Provide the [x, y] coordinate of the cell's center where the given text is located.  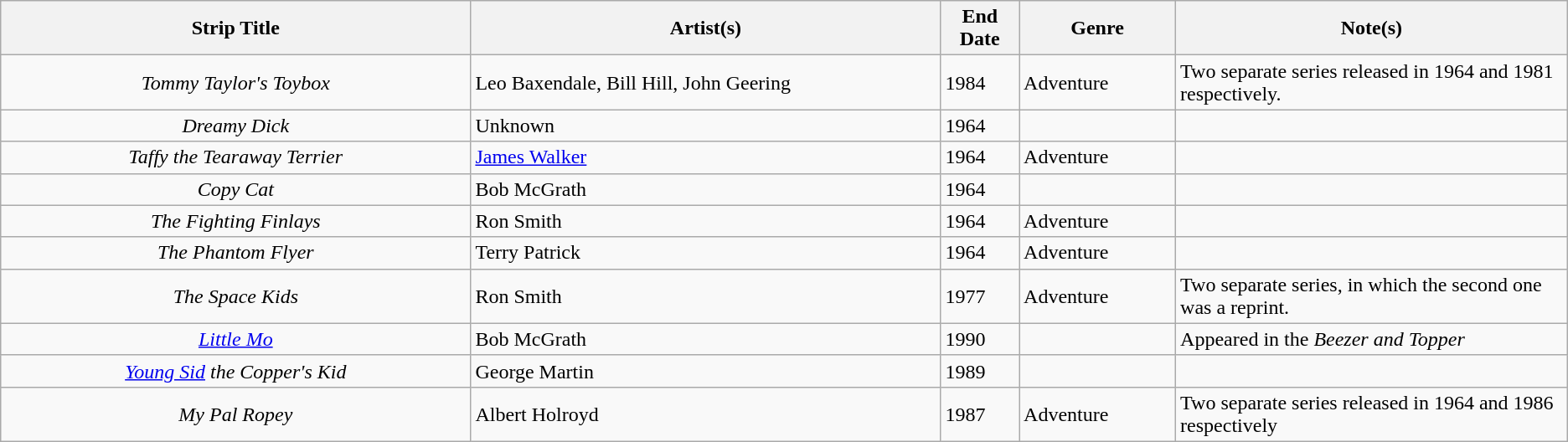
Dreamy Dick [236, 126]
1987 [980, 414]
The Phantom Flyer [236, 253]
Note(s) [1372, 28]
1990 [980, 339]
End Date [980, 28]
Genre [1097, 28]
Terry Patrick [705, 253]
Albert Holroyd [705, 414]
Little Mo [236, 339]
Copy Cat [236, 189]
Leo Baxendale, Bill Hill, John Geering [705, 82]
George Martin [705, 371]
Taffy the Tearaway Terrier [236, 157]
Appeared in the Beezer and Topper [1372, 339]
Tommy Taylor's Toybox [236, 82]
The Space Kids [236, 296]
1977 [980, 296]
James Walker [705, 157]
1984 [980, 82]
1989 [980, 371]
Artist(s) [705, 28]
Unknown [705, 126]
Young Sid the Copper's Kid [236, 371]
Strip Title [236, 28]
The Fighting Finlays [236, 221]
Two separate series released in 1964 and 1981 respectively. [1372, 82]
Two separate series, in which the second one was a reprint. [1372, 296]
My Pal Ropey [236, 414]
Two separate series released in 1964 and 1986 respectively [1372, 414]
